For the text-containing cell, return its midpoint in (X, Y) coordinate format. 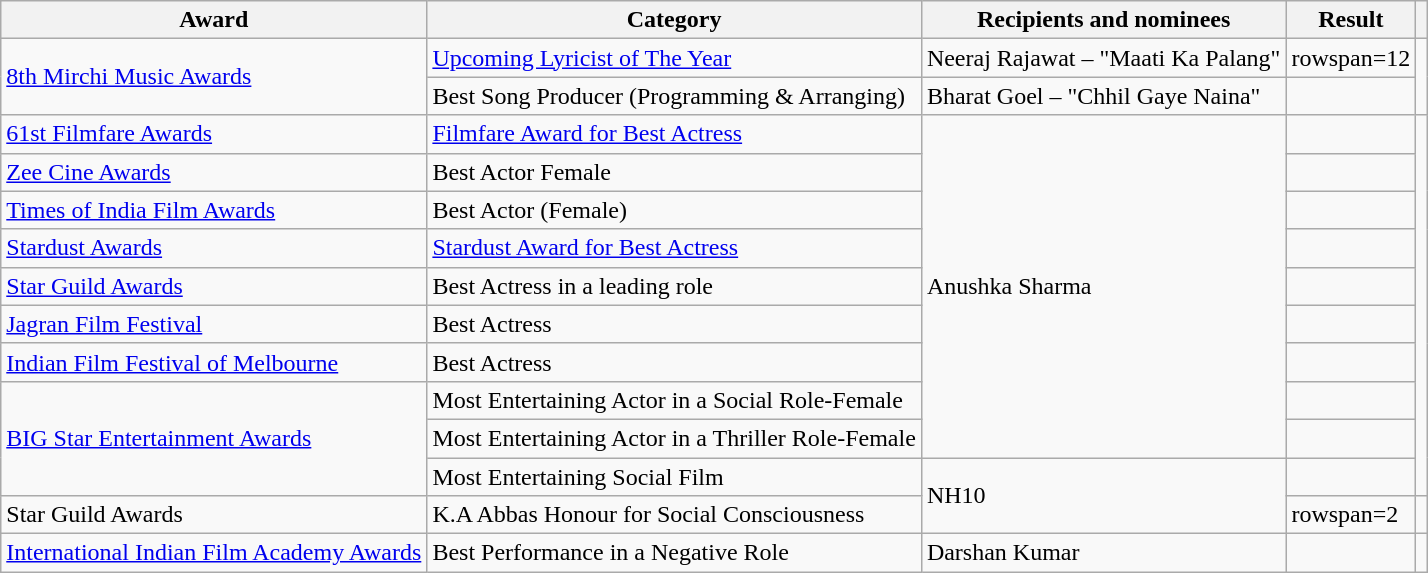
Award (214, 20)
Neeraj Rajawat – "Maati Ka Palang" (1104, 58)
Zee Cine Awards (214, 172)
Best Song Producer (Programming & Arranging) (674, 96)
Upcoming Lyricist of The Year (674, 58)
Best Performance in a Negative Role (674, 553)
Darshan Kumar (1104, 553)
Jagran Film Festival (214, 324)
Result (1351, 20)
8th Mirchi Music Awards (214, 77)
Most Entertaining Social Film (674, 477)
Stardust Awards (214, 248)
Most Entertaining Actor in a Thriller Role-Female (674, 438)
K.A Abbas Honour for Social Consciousness (674, 515)
rowspan=12 (1351, 58)
rowspan=2 (1351, 515)
Best Actor (Female) (674, 210)
Most Entertaining Actor in a Social Role-Female (674, 400)
Stardust Award for Best Actress (674, 248)
61st Filmfare Awards (214, 134)
International Indian Film Academy Awards (214, 553)
Bharat Goel – "Chhil Gaye Naina" (1104, 96)
Anushka Sharma (1104, 286)
Recipients and nominees (1104, 20)
Category (674, 20)
Best Actress in a leading role (674, 286)
Filmfare Award for Best Actress (674, 134)
BIG Star Entertainment Awards (214, 438)
Best Actor Female (674, 172)
Indian Film Festival of Melbourne (214, 362)
Times of India Film Awards (214, 210)
NH10 (1104, 496)
